Locate the cell with the specified text and output its [X, Y] center coordinate. 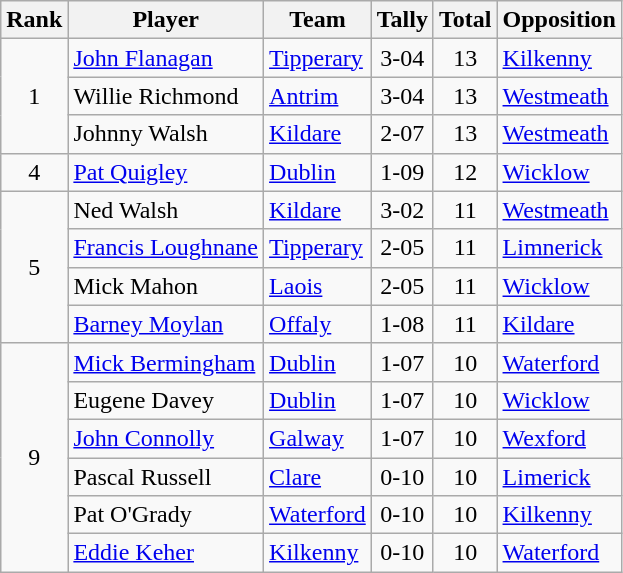
Ned Walsh [166, 210]
12 [465, 172]
Pascal Russell [166, 477]
Francis Loughnane [166, 248]
Antrim [318, 96]
Offaly [318, 324]
Mick Mahon [166, 286]
Pat Quigley [166, 172]
Laois [318, 286]
Barney Moylan [166, 324]
Opposition [559, 20]
Eugene Davey [166, 400]
Mick Bermingham [166, 362]
Limnerick [559, 248]
Limerick [559, 477]
3-02 [402, 210]
Galway [318, 438]
1 [34, 96]
Rank [34, 20]
4 [34, 172]
1-08 [402, 324]
9 [34, 457]
Player [166, 20]
Total [465, 20]
2-07 [402, 134]
Pat O'Grady [166, 515]
Tally [402, 20]
Willie Richmond [166, 96]
Clare [318, 477]
Team [318, 20]
John Connolly [166, 438]
Eddie Keher [166, 553]
5 [34, 267]
John Flanagan [166, 58]
Johnny Walsh [166, 134]
Wexford [559, 438]
1-09 [402, 172]
